Find where the given text appears and provide that cell's center as [X, Y] coordinate. 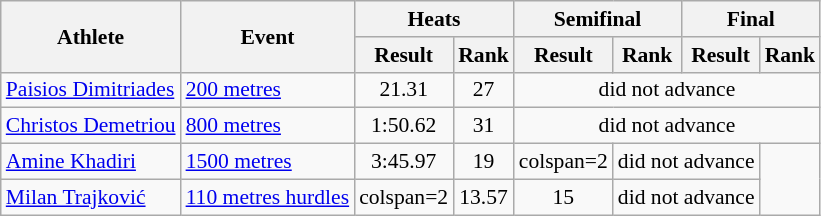
1:50.62 [404, 126]
110 metres hurdles [268, 197]
31 [484, 126]
800 metres [268, 126]
Christos Demetriou [91, 126]
3:45.97 [404, 162]
200 metres [268, 90]
Heats [434, 19]
Semifinal [598, 19]
19 [484, 162]
Amine Khadiri [91, 162]
27 [484, 90]
21.31 [404, 90]
Milan Trajković [91, 197]
15 [564, 197]
Athlete [91, 36]
Event [268, 36]
Paisios Dimitriades [91, 90]
Final [750, 19]
13.57 [484, 197]
1500 metres [268, 162]
